Find where the given text appears and provide that cell's center as (X, Y) coordinate. 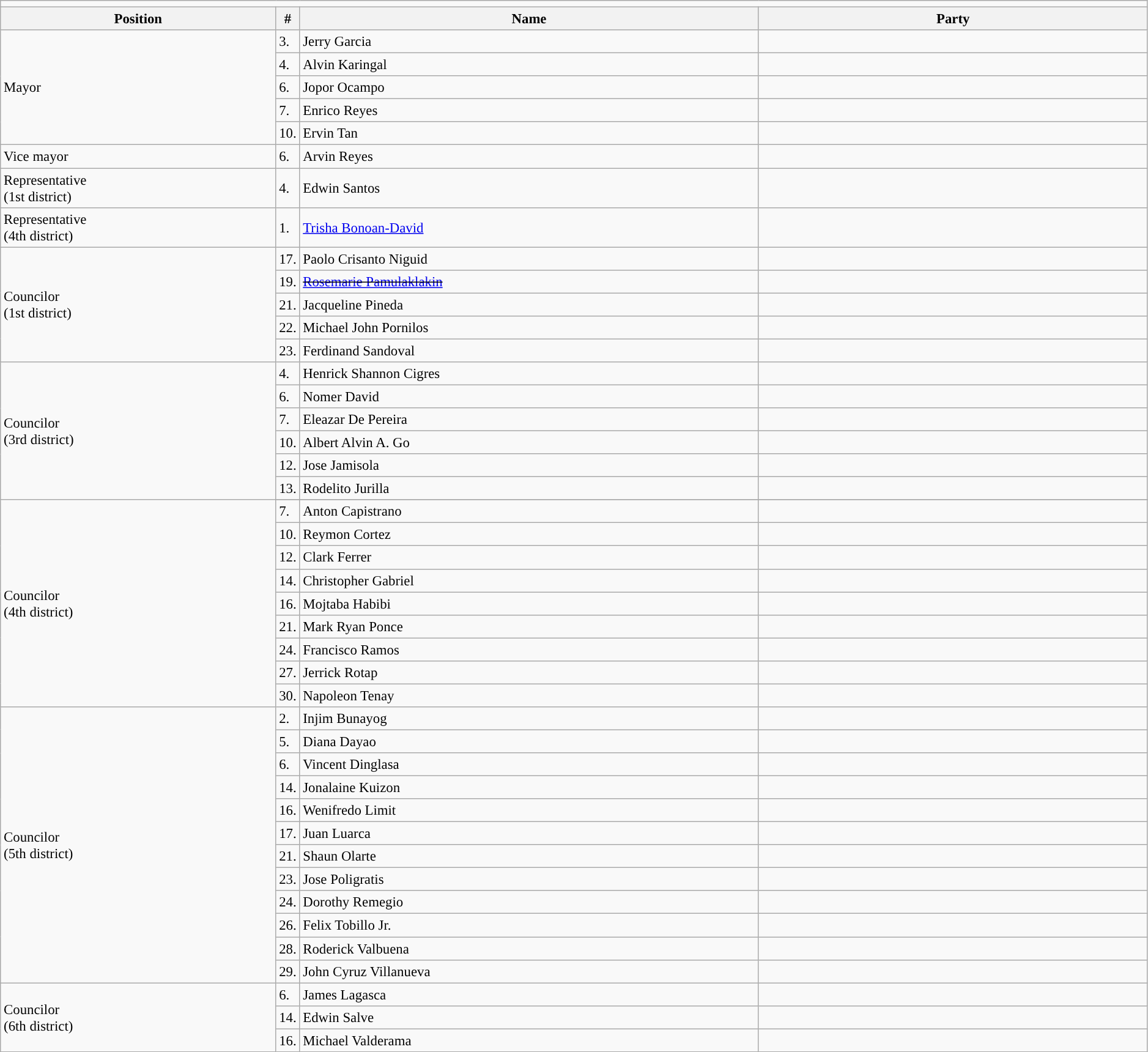
Napoleon Tenay (529, 695)
Jose Poligratis (529, 880)
Mojtaba Habibi (529, 604)
Councilor(1st district) (138, 305)
Jose Jamisola (529, 465)
Councilor(5th district) (138, 845)
Anton Capistrano (529, 511)
26. (287, 925)
Paolo Crisanto Niguid (529, 259)
19. (287, 281)
1. (287, 228)
Alvin Karingal (529, 65)
Clark Ferrer (529, 558)
Wenifredo Limit (529, 810)
Jacqueline Pineda (529, 305)
Councilor(4th district) (138, 603)
James Lagasca (529, 995)
Diana Dayao (529, 741)
Jopor Ocampo (529, 87)
Jerry Garcia (529, 42)
Christopher Gabriel (529, 580)
Mark Ryan Ponce (529, 626)
Roderick Valbuena (529, 949)
2. (287, 719)
27. (287, 673)
Enrico Reyes (529, 111)
Councilor(6th district) (138, 1018)
Representative(1st district) (138, 188)
Vice mayor (138, 157)
Injim Bunayog (529, 719)
Felix Tobillo Jr. (529, 925)
Henrick Shannon Cigres (529, 374)
3. (287, 42)
5. (287, 741)
Albert Alvin A. Go (529, 443)
Francisco Ramos (529, 650)
Rodelito Jurilla (529, 489)
# (287, 19)
Jonalaine Kuizon (529, 788)
Ferdinand Sandoval (529, 350)
Trisha Bonoan-David (529, 228)
Party (953, 19)
30. (287, 695)
John Cyruz Villanueva (529, 971)
Juan Luarca (529, 834)
28. (287, 949)
Arvin Reyes (529, 157)
Vincent Dinglasa (529, 765)
Nomer David (529, 396)
Edwin Salve (529, 1017)
Representative(4th district) (138, 228)
Eleazar De Pereira (529, 420)
Name (529, 19)
Reymon Cortez (529, 535)
Jerrick Rotap (529, 673)
Ervin Tan (529, 134)
Michael John Pornilos (529, 328)
Councilor(3rd district) (138, 431)
22. (287, 328)
Dorothy Remegio (529, 902)
Position (138, 19)
Rosemarie Pamulaklakin (529, 281)
Shaun Olarte (529, 856)
29. (287, 971)
Michael Valderama (529, 1040)
13. (287, 489)
Edwin Santos (529, 188)
Mayor (138, 87)
